From the cell containing the given text, extract its center point as [x, y] coordinate. 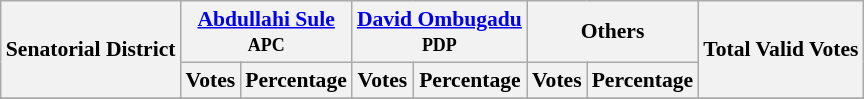
David OmbugaduPDP [440, 32]
Others [612, 32]
Senatorial District [91, 50]
Total Valid Votes [780, 50]
Abdullahi SuleAPC [266, 32]
